Pinpoint the cell where the given text exists, returning its [x, y] midpoint coordinate. 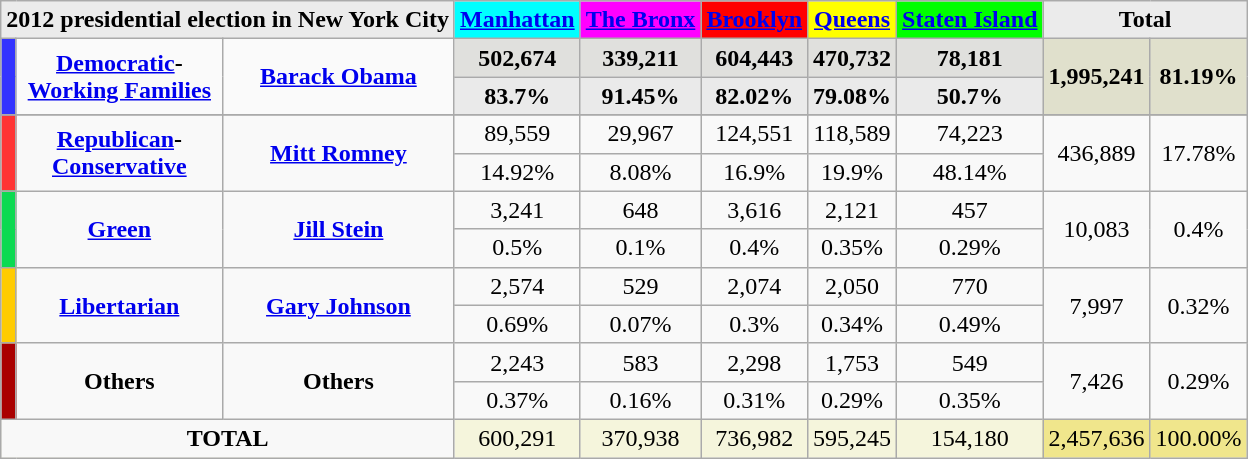
Queens [852, 20]
Democratic-Working Families [119, 77]
79.08% [852, 96]
Green [119, 229]
7,426 [1096, 381]
Total [1145, 20]
502,674 [517, 58]
14.92% [517, 172]
16.9% [754, 172]
Staten Island [970, 20]
0.16% [640, 400]
Manhattan [517, 20]
89,559 [517, 134]
2,457,636 [1096, 438]
2,121 [852, 210]
2,074 [754, 286]
436,889 [1096, 153]
50.7% [970, 96]
Brooklyn [754, 20]
457 [970, 210]
The Bronx [640, 20]
8.08% [640, 172]
83.7% [517, 96]
1,753 [852, 362]
81.19% [1198, 77]
0.07% [640, 324]
0.3% [754, 324]
0.37% [517, 400]
78,181 [970, 58]
549 [970, 362]
124,551 [754, 134]
7,997 [1096, 305]
Barack Obama [338, 77]
470,732 [852, 58]
48.14% [970, 172]
2,243 [517, 362]
Libertarian [119, 305]
154,180 [970, 438]
2,574 [517, 286]
370,938 [640, 438]
TOTAL [228, 438]
118,589 [852, 134]
604,443 [754, 58]
10,083 [1096, 229]
100.00% [1198, 438]
Mitt Romney [338, 153]
74,223 [970, 134]
29,967 [640, 134]
Jill Stein [338, 229]
17.78% [1198, 153]
595,245 [852, 438]
736,982 [754, 438]
648 [640, 210]
3,241 [517, 210]
1,995,241 [1096, 77]
2,050 [852, 286]
Republican-Conservative [119, 153]
0.69% [517, 324]
2,298 [754, 362]
82.02% [754, 96]
600,291 [517, 438]
2012 presidential election in New York City [228, 20]
0.31% [754, 400]
0.1% [640, 248]
91.45% [640, 96]
0.32% [1198, 305]
0.49% [970, 324]
3,616 [754, 210]
19.9% [852, 172]
529 [640, 286]
0.34% [852, 324]
770 [970, 286]
583 [640, 362]
Gary Johnson [338, 305]
0.5% [517, 248]
339,211 [640, 58]
